For the text-containing cell, return its midpoint in [x, y] coordinate format. 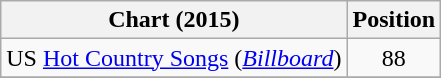
US Hot Country Songs (Billboard) [174, 58]
Chart (2015) [174, 20]
Position [394, 20]
88 [394, 58]
